Extract the (X, Y) coordinate from the center of the cell holding the provided text.  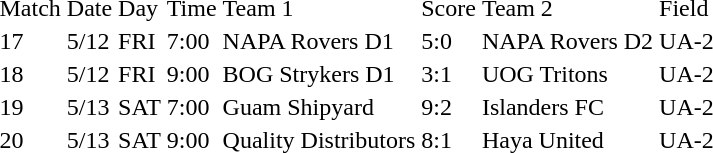
9:00 (192, 74)
Islanders FC (567, 107)
5/13 (89, 107)
BOG Strykers D1 (319, 74)
5:0 (449, 41)
NAPA Rovers D2 (567, 41)
Guam Shipyard (319, 107)
NAPA Rovers D1 (319, 41)
SAT (140, 107)
9:2 (449, 107)
3:1 (449, 74)
UOG Tritons (567, 74)
